Return the [x, y] coordinate for the center point of the cell that contains the specified text.  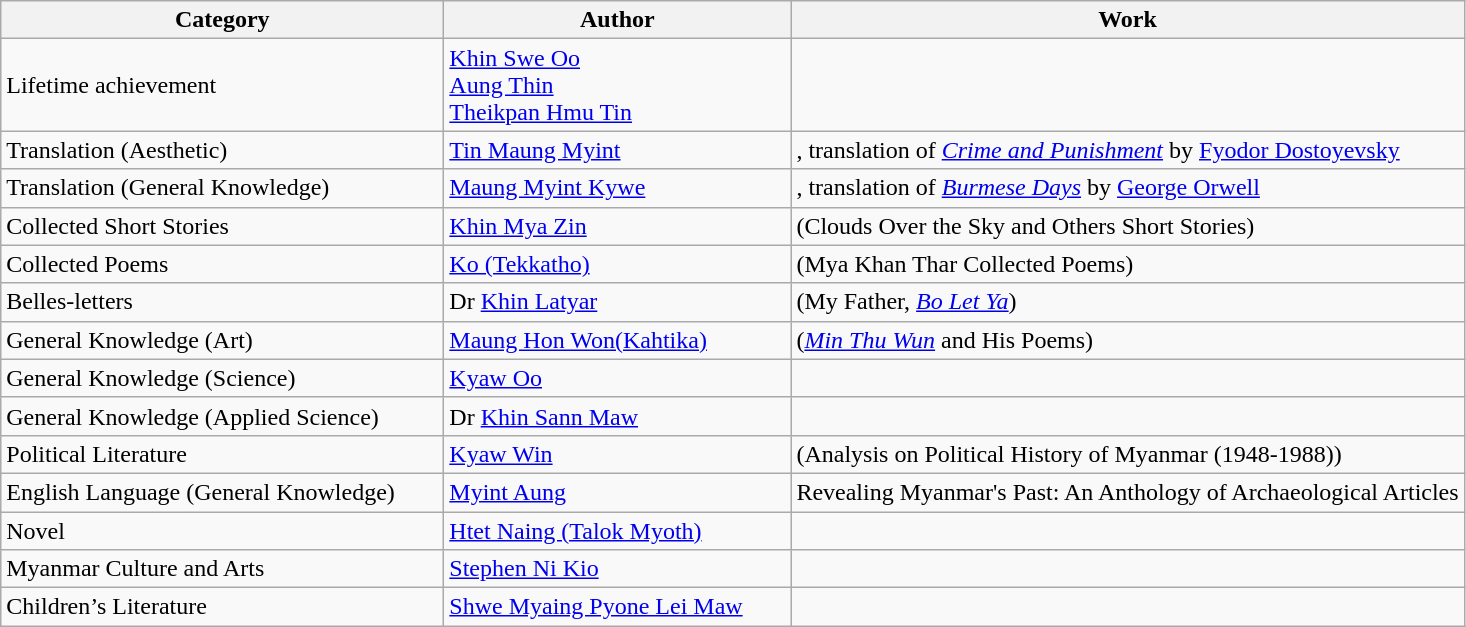
Kyaw Oo [618, 378]
(Mya Khan Thar Collected Poems) [1128, 264]
Myanmar Culture and Arts [222, 569]
Myint Aung [618, 492]
Revealing Myanmar's Past: An Anthology of Archaeological Articles [1128, 492]
Khin Mya Zin [618, 226]
Belles-letters [222, 302]
Ko (Tekkatho) [618, 264]
General Knowledge (Science) [222, 378]
Author [618, 20]
Category [222, 20]
, translation of Crime and Punishment by Fyodor Dostoyevsky [1128, 150]
General Knowledge (Art) [222, 340]
Lifetime achievement [222, 85]
(Min Thu Wun and His Poems) [1128, 340]
(Analysis on Political History of Myanmar (1948-1988)) [1128, 454]
Collected Poems [222, 264]
Maung Hon Won(Kahtika) [618, 340]
Dr Khin Latyar [618, 302]
Collected Short Stories [222, 226]
Maung Myint Kywe [618, 188]
Translation (General Knowledge) [222, 188]
Work [1128, 20]
Children’s Literature [222, 607]
Htet Naing (Talok Myoth) [618, 531]
Tin Maung Myint [618, 150]
(Clouds Over the Sky and Others Short Stories) [1128, 226]
Translation (Aesthetic) [222, 150]
English Language (General Knowledge) [222, 492]
General Knowledge (Applied Science) [222, 416]
Dr Khin Sann Maw [618, 416]
Stephen Ni Kio [618, 569]
Novel [222, 531]
(My Father, Bo Let Ya) [1128, 302]
Shwe Myaing Pyone Lei Maw [618, 607]
, translation of Burmese Days by George Orwell [1128, 188]
Kyaw Win [618, 454]
Khin Swe OoAung ThinTheikpan Hmu Tin [618, 85]
Political Literature [222, 454]
